Extract the [X, Y] coordinate from the center of the cell holding the provided text.  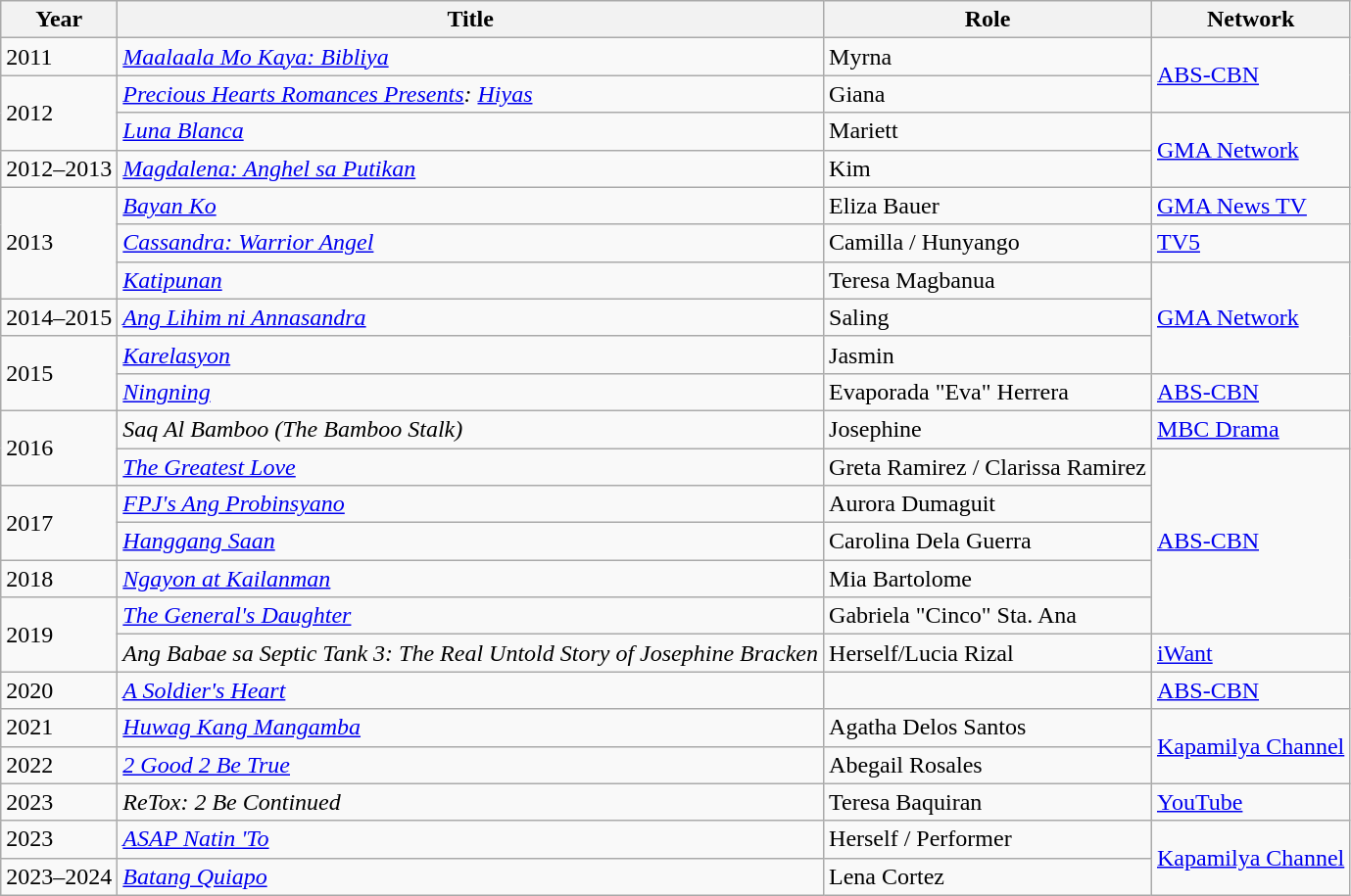
Herself/Lucia Rizal [988, 653]
The General's Daughter [470, 616]
The Greatest Love [470, 467]
Ngayon at Kailanman [470, 579]
2023–2024 [59, 876]
Kim [988, 168]
2011 [59, 57]
2012 [59, 113]
Luna Blanca [470, 131]
2018 [59, 579]
Gabriela "Cinco" Sta. Ana [988, 616]
Batang Quiapo [470, 876]
Year [59, 20]
Lena Cortez [988, 876]
FPJ's Ang Probinsyano [470, 504]
Karelasyon [470, 354]
Role [988, 20]
Title [470, 20]
Mariett [988, 131]
MBC Drama [1250, 429]
2019 [59, 635]
2 Good 2 Be True [470, 765]
2020 [59, 690]
iWant [1250, 653]
Cassandra: Warrior Angel [470, 243]
Teresa Baquiran [988, 802]
Ang Lihim ni Annasandra [470, 317]
2022 [59, 765]
Katipunan [470, 280]
Giana [988, 94]
2012–2013 [59, 168]
A Soldier's Heart [470, 690]
Eliza Bauer [988, 206]
2014–2015 [59, 317]
Evaporada "Eva" Herrera [988, 392]
Agatha Delos Santos [988, 728]
Ang Babae sa Septic Tank 3: The Real Untold Story of Josephine Bracken [470, 653]
Jasmin [988, 354]
Ningning [470, 392]
Hanggang Saan [470, 542]
2013 [59, 243]
Camilla / Hunyango [988, 243]
Maalaala Mo Kaya: Bibliya [470, 57]
ReTox: 2 Be Continued [470, 802]
Mia Bartolome [988, 579]
Teresa Magbanua [988, 280]
Myrna [988, 57]
Magdalena: Anghel sa Putikan [470, 168]
Carolina Dela Guerra [988, 542]
Abegail Rosales [988, 765]
Network [1250, 20]
Precious Hearts Romances Presents: Hiyas [470, 94]
YouTube [1250, 802]
Saq Al Bamboo (The Bamboo Stalk) [470, 429]
2017 [59, 523]
Aurora Dumaguit [988, 504]
Saling [988, 317]
TV5 [1250, 243]
Herself / Performer [988, 839]
Josephine [988, 429]
2021 [59, 728]
Greta Ramirez / Clarissa Ramirez [988, 467]
GMA News TV [1250, 206]
2016 [59, 448]
2015 [59, 373]
Huwag Kang Mangamba [470, 728]
ASAP Natin 'To [470, 839]
Bayan Ko [470, 206]
